Return [x, y] of the center of cell containing provided text 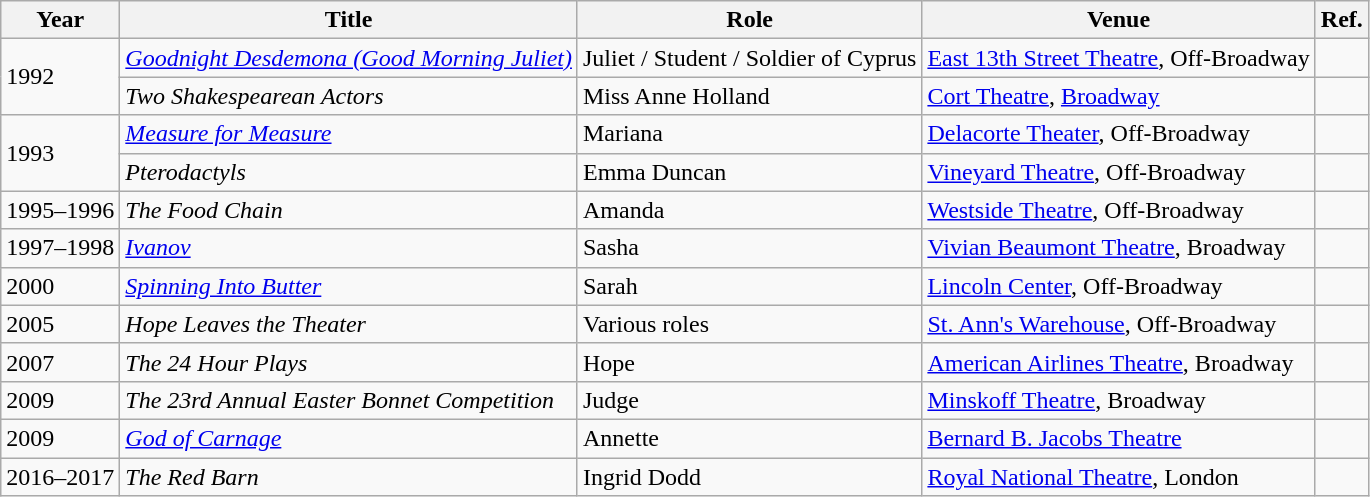
Role [749, 20]
Ivanov [349, 248]
American Airlines Theatre, Broadway [1118, 362]
2005 [60, 324]
Venue [1118, 20]
Annette [749, 438]
Hope [749, 362]
Bernard B. Jacobs Theatre [1118, 438]
Various roles [749, 324]
Judge [749, 400]
Spinning Into Butter [349, 286]
Sarah [749, 286]
Measure for Measure [349, 134]
The 23rd Annual Easter Bonnet Competition [349, 400]
Westside Theatre, Off-Broadway [1118, 210]
The Red Barn [349, 477]
Juliet / Student / Soldier of Cyprus [749, 58]
Minskoff Theatre, Broadway [1118, 400]
Miss Anne Holland [749, 96]
Delacorte Theater, Off-Broadway [1118, 134]
Ref. [1342, 20]
1997–1998 [60, 248]
1993 [60, 153]
Year [60, 20]
Ingrid Dodd [749, 477]
East 13th Street Theatre, Off-Broadway [1118, 58]
God of Carnage [349, 438]
2016–2017 [60, 477]
1992 [60, 77]
Cort Theatre, Broadway [1118, 96]
Emma Duncan [749, 172]
Lincoln Center, Off-Broadway [1118, 286]
1995–1996 [60, 210]
Mariana [749, 134]
Hope Leaves the Theater [349, 324]
St. Ann's Warehouse, Off-Broadway [1118, 324]
Two Shakespearean Actors [349, 96]
2007 [60, 362]
Royal National Theatre, London [1118, 477]
Title [349, 20]
Amanda [749, 210]
Vivian Beaumont Theatre, Broadway [1118, 248]
The Food Chain [349, 210]
Vineyard Theatre, Off-Broadway [1118, 172]
The 24 Hour Plays [349, 362]
Goodnight Desdemona (Good Morning Juliet) [349, 58]
2000 [60, 286]
Pterodactyls [349, 172]
Sasha [749, 248]
